Detect which cell encompasses the target text, then output its (x, y) center coordinate. 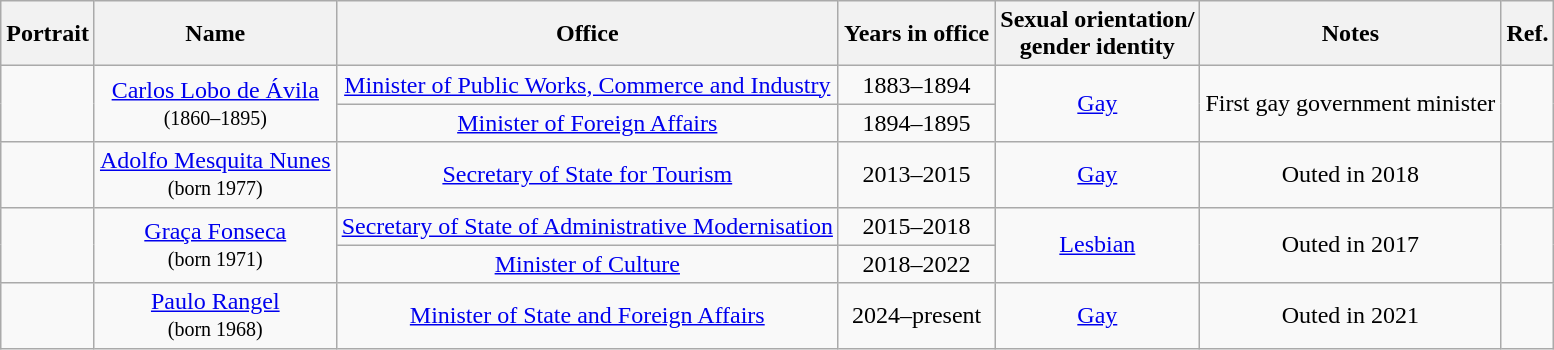
Secretary of State for Tourism (587, 174)
Carlos Lobo de Ávila(1860–1895) (215, 104)
Minister of Culture (587, 264)
1883–1894 (916, 85)
2013–2015 (916, 174)
Office (587, 34)
2015–2018 (916, 226)
Paulo Rangel(born 1968) (215, 316)
2024–present (916, 316)
First gay government minister (1350, 104)
Notes (1350, 34)
Minister of State and Foreign Affairs (587, 316)
Graça Fonseca(born 1971) (215, 245)
Name (215, 34)
Ref. (1528, 34)
Minister of Public Works, Commerce and Industry (587, 85)
Portrait (48, 34)
Outed in 2021 (1350, 316)
Outed in 2017 (1350, 245)
Minister of Foreign Affairs (587, 123)
Years in office (916, 34)
Outed in 2018 (1350, 174)
1894–1895 (916, 123)
2018–2022 (916, 264)
Adolfo Mesquita Nunes(born 1977) (215, 174)
Secretary of State of Administrative Modernisation (587, 226)
Sexual orientation/gender identity (1098, 34)
Lesbian (1098, 245)
